Pinpoint the cell where the given text exists, returning its (X, Y) midpoint coordinate. 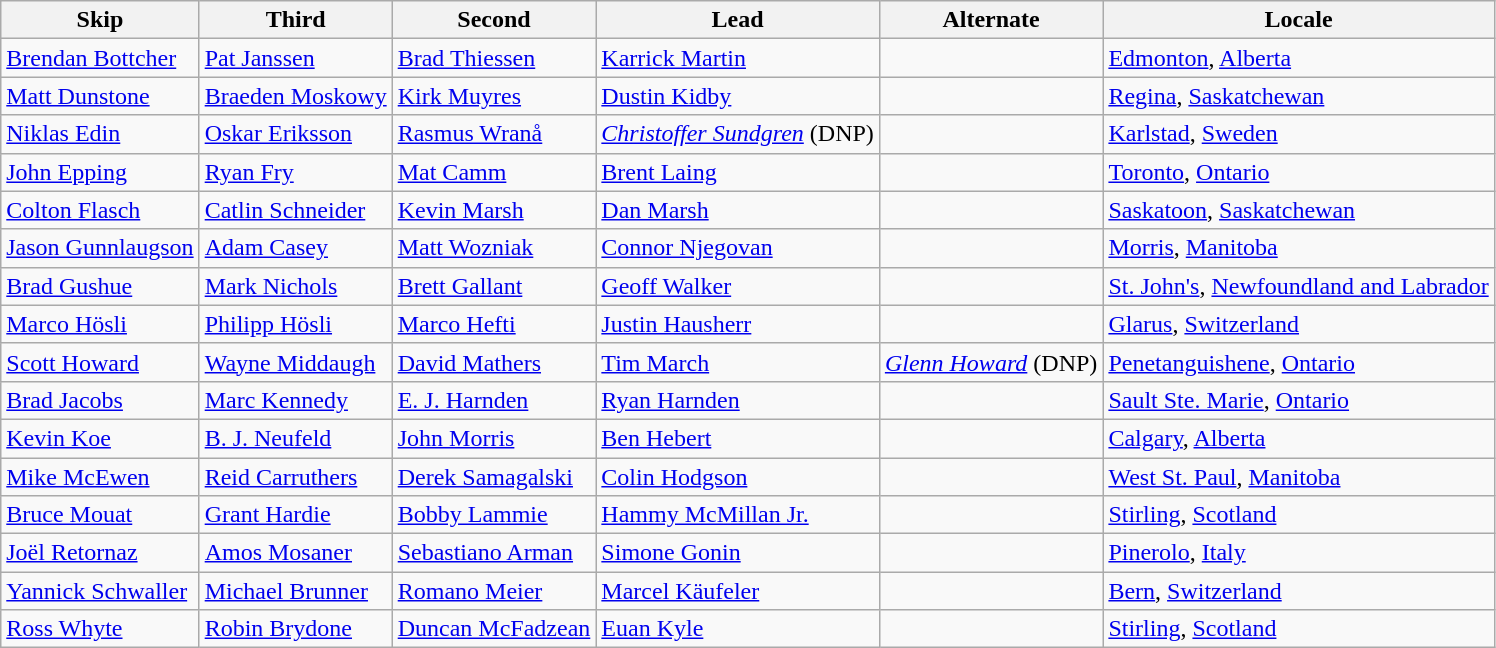
Morris, Manitoba (1298, 248)
Kirk Muyres (494, 96)
E. J. Harnden (494, 400)
Brent Laing (738, 172)
Locale (1298, 20)
John Morris (494, 438)
Wayne Middaugh (296, 362)
Grant Hardie (296, 515)
Joël Retornaz (100, 553)
Colton Flasch (100, 210)
Romano Meier (494, 591)
Braeden Moskowy (296, 96)
Bobby Lammie (494, 515)
Ben Hebert (738, 438)
Reid Carruthers (296, 477)
Third (296, 20)
Niklas Edin (100, 134)
Penetanguishene, Ontario (1298, 362)
David Mathers (494, 362)
Mike McEwen (100, 477)
Brad Gushue (100, 286)
Simone Gonin (738, 553)
Amos Mosaner (296, 553)
Kevin Koe (100, 438)
Brendan Bottcher (100, 58)
Karlstad, Sweden (1298, 134)
Brad Thiessen (494, 58)
Regina, Saskatchewan (1298, 96)
Scott Howard (100, 362)
Philipp Hösli (296, 324)
Connor Njegovan (738, 248)
Pat Janssen (296, 58)
Oskar Eriksson (296, 134)
Lead (738, 20)
Marco Hefti (494, 324)
Adam Casey (296, 248)
Glarus, Switzerland (1298, 324)
Tim March (738, 362)
Jason Gunnlaugson (100, 248)
Skip (100, 20)
Glenn Howard (DNP) (991, 362)
Ross Whyte (100, 629)
Marcel Käufeler (738, 591)
Christoffer Sundgren (DNP) (738, 134)
Euan Kyle (738, 629)
Matt Dunstone (100, 96)
Robin Brydone (296, 629)
Geoff Walker (738, 286)
Sebastiano Arman (494, 553)
Second (494, 20)
Duncan McFadzean (494, 629)
Mark Nichols (296, 286)
Calgary, Alberta (1298, 438)
Karrick Martin (738, 58)
Brad Jacobs (100, 400)
St. John's, Newfoundland and Labrador (1298, 286)
Pinerolo, Italy (1298, 553)
Edmonton, Alberta (1298, 58)
Bern, Switzerland (1298, 591)
Rasmus Wranå (494, 134)
Alternate (991, 20)
Kevin Marsh (494, 210)
Marc Kennedy (296, 400)
Ryan Harnden (738, 400)
Sault Ste. Marie, Ontario (1298, 400)
West St. Paul, Manitoba (1298, 477)
Colin Hodgson (738, 477)
Marco Hösli (100, 324)
Ryan Fry (296, 172)
Dan Marsh (738, 210)
Brett Gallant (494, 286)
John Epping (100, 172)
Toronto, Ontario (1298, 172)
B. J. Neufeld (296, 438)
Bruce Mouat (100, 515)
Derek Samagalski (494, 477)
Matt Wozniak (494, 248)
Michael Brunner (296, 591)
Mat Camm (494, 172)
Hammy McMillan Jr. (738, 515)
Saskatoon, Saskatchewan (1298, 210)
Yannick Schwaller (100, 591)
Justin Hausherr (738, 324)
Catlin Schneider (296, 210)
Dustin Kidby (738, 96)
